Determine the (x, y) coordinate at the center of the cell enclosing the given text.  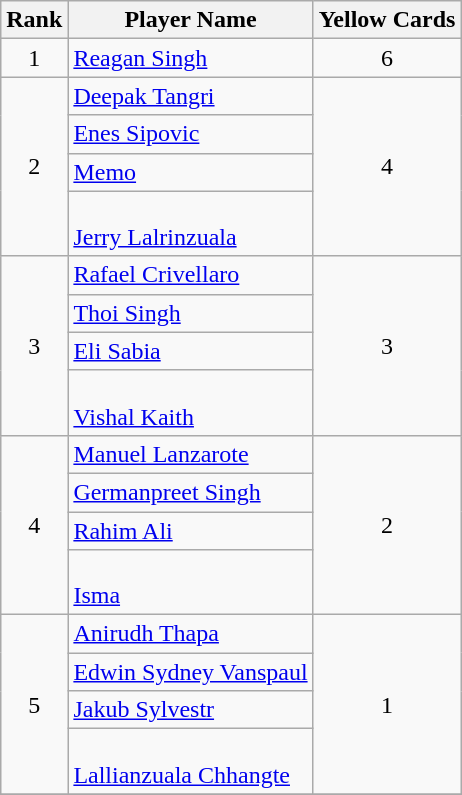
Rahim Ali (190, 531)
Jakub Sylvestr (190, 710)
Isma (190, 582)
6 (387, 58)
Reagan Singh (190, 58)
5 (34, 704)
Anirudh Thapa (190, 634)
Memo (190, 172)
Eli Sabia (190, 351)
Thoi Singh (190, 313)
Lallianzuala Chhangte (190, 762)
Yellow Cards (387, 20)
Enes Sipovic (190, 134)
Deepak Tangri (190, 96)
Jerry Lalrinzuala (190, 224)
Rank (34, 20)
Germanpreet Singh (190, 492)
Edwin Sydney Vanspaul (190, 672)
Manuel Lanzarote (190, 454)
Vishal Kaith (190, 402)
Rafael Crivellaro (190, 275)
Player Name (190, 20)
